Extract the (X, Y) coordinate from the center of the cell holding the provided text.  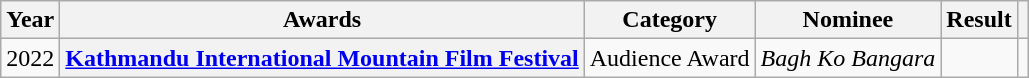
Result (979, 20)
Awards (322, 20)
Year (30, 20)
Audience Award (670, 58)
Nominee (848, 20)
2022 (30, 58)
Bagh Ko Bangara (848, 58)
Kathmandu International Mountain Film Festival (322, 58)
Category (670, 20)
